Detect which cell encompasses the target text, then output its [x, y] center coordinate. 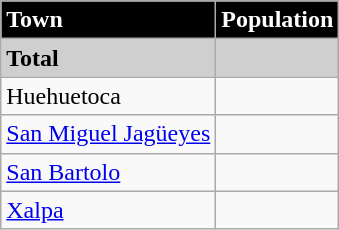
Town [108, 20]
Population [278, 20]
Huehuetoca [108, 96]
Xalpa [108, 210]
San Bartolo [108, 172]
Total [108, 58]
San Miguel Jagüeyes [108, 134]
